Identify which cell holds the provided text, then report its (X, Y) central coordinate. 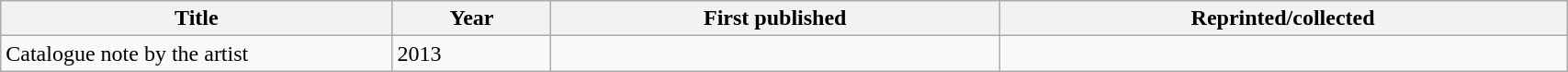
First published (775, 18)
2013 (472, 54)
Reprinted/collected (1283, 18)
Title (197, 18)
Catalogue note by the artist (197, 54)
Year (472, 18)
